Return [x, y] of the center of cell containing provided text 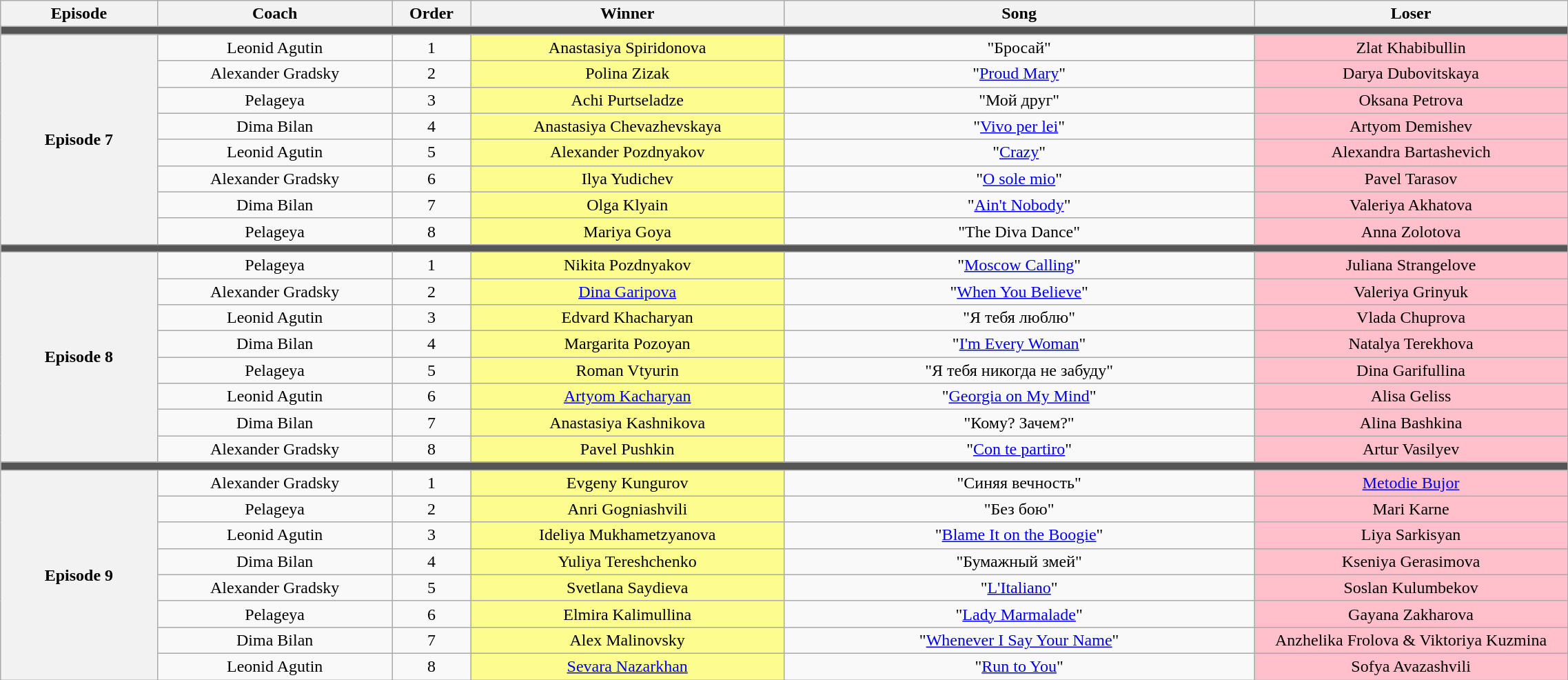
Gayana Zakharova [1412, 614]
"Moscow Calling" [1019, 265]
Pavel Pushkin [627, 449]
"When You Believe" [1019, 292]
Darya Dubovitskaya [1412, 74]
"The Diva Dance" [1019, 231]
Anastasiya Spiridonova [627, 48]
"L'Italiano" [1019, 588]
Evgeny Kungurov [627, 483]
"Vivo per lei" [1019, 126]
"I'm Every Woman" [1019, 344]
Mariya Goya [627, 231]
Order [431, 14]
"Я тебя никогда не забуду" [1019, 370]
Alex Malinovsky [627, 640]
Dina Garifullina [1412, 370]
"Без бою" [1019, 509]
"Whenever I Say Your Name" [1019, 640]
"Синяя вечность" [1019, 483]
Episode 8 [79, 357]
Achi Purtseladze [627, 100]
"Кому? Зачем?" [1019, 423]
Ideliya Mukhametzyanova [627, 535]
Ilya Yudichev [627, 179]
Dina Garipova [627, 292]
Yuliya Tereshchenko [627, 561]
Elmira Kalimullina [627, 614]
Anastasiya Kashnikova [627, 423]
"Georgia on My Mind" [1019, 397]
Alina Bashkina [1412, 423]
Sofya Avazashvili [1412, 666]
Polina Zizak [627, 74]
"O sole mio" [1019, 179]
Song [1019, 14]
Sevara Nazarkhan [627, 666]
Valeriya Akhatova [1412, 205]
Natalya Terekhova [1412, 344]
Svetlana Saydieva [627, 588]
Winner [627, 14]
Margarita Pozoyan [627, 344]
"Бросай" [1019, 48]
Artyom Kacharyan [627, 397]
Alexandra Bartashevich [1412, 152]
Episode 9 [79, 574]
Valeriya Grinyuk [1412, 292]
Coach [274, 14]
Alisa Geliss [1412, 397]
"Run to You" [1019, 666]
"Я тебя люблю" [1019, 318]
Metodie Bujor [1412, 483]
Episode 7 [79, 139]
Liya Sarkisyan [1412, 535]
"Crazy" [1019, 152]
Mari Karne [1412, 509]
Soslan Kulumbekov [1412, 588]
Olga Klyain [627, 205]
"Бумажный змей" [1019, 561]
"Proud Mary" [1019, 74]
Edvard Khacharyan [627, 318]
Artur Vasilyev [1412, 449]
Anna Zolotova [1412, 231]
Nikita Pozdnyakov [627, 265]
Kseniya Gerasimova [1412, 561]
Roman Vtyurin [627, 370]
Anastasiya Chevazhevskaya [627, 126]
Alexander Pozdnyakov [627, 152]
"Blame It on the Boogie" [1019, 535]
Juliana Strangelove [1412, 265]
"Lady Marmalade" [1019, 614]
Pavel Tarasov [1412, 179]
"Con te partiro" [1019, 449]
Anri Gogniashvili [627, 509]
Oksana Petrova [1412, 100]
Zlat Khabibullin [1412, 48]
Episode [79, 14]
Vlada Chuprova [1412, 318]
"Ain't Nobody" [1019, 205]
"Мой друг" [1019, 100]
Artyom Demishev [1412, 126]
Anzhelika Frolova & Viktoriya Kuzmina [1412, 640]
Loser [1412, 14]
